Determine the (x, y) coordinate at the center of the cell enclosing the given text.  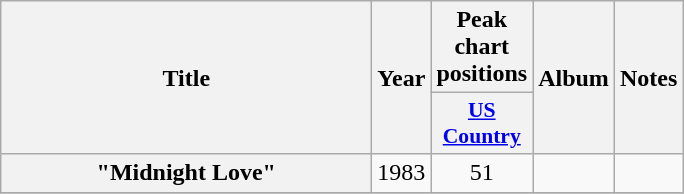
Title (186, 78)
Year (402, 78)
51 (482, 173)
"Midnight Love" (186, 173)
Peakchartpositions (482, 47)
USCountry (482, 124)
Album (574, 78)
1983 (402, 173)
Notes (648, 78)
